Identify which cell holds the provided text, then report its [X, Y] central coordinate. 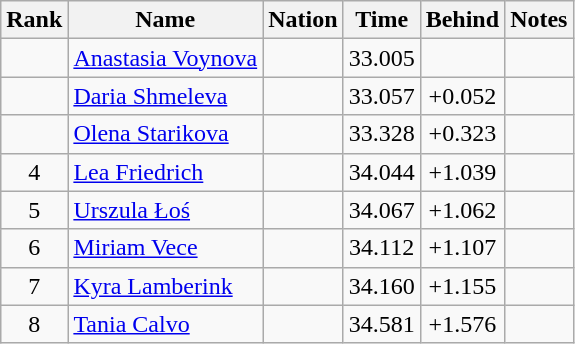
33.057 [382, 96]
34.581 [382, 324]
+1.039 [462, 172]
Time [382, 20]
6 [34, 248]
+0.052 [462, 96]
Tania Calvo [166, 324]
5 [34, 210]
7 [34, 286]
+0.323 [462, 134]
Notes [539, 20]
8 [34, 324]
Lea Friedrich [166, 172]
Name [166, 20]
34.067 [382, 210]
+1.107 [462, 248]
+1.155 [462, 286]
+1.062 [462, 210]
Behind [462, 20]
34.160 [382, 286]
34.112 [382, 248]
33.328 [382, 134]
34.044 [382, 172]
Miriam Vece [166, 248]
Rank [34, 20]
Anastasia Voynova [166, 58]
33.005 [382, 58]
Daria Shmeleva [166, 96]
Nation [303, 20]
Olena Starikova [166, 134]
4 [34, 172]
Kyra Lamberink [166, 286]
Urszula Łoś [166, 210]
+1.576 [462, 324]
